Locate the cell with the specified text and output its [X, Y] center coordinate. 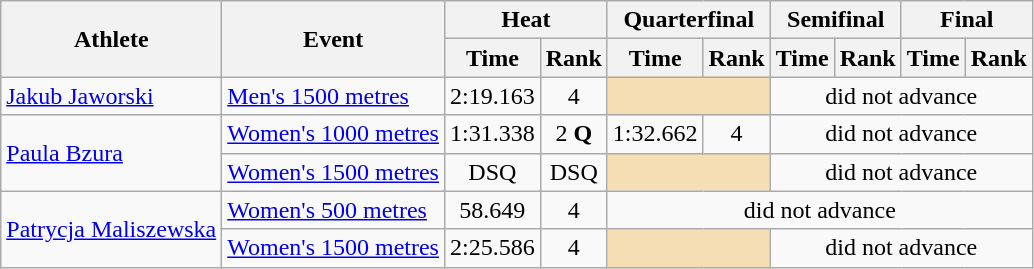
Quarterfinal [688, 20]
Heat [526, 20]
Semifinal [836, 20]
Event [334, 39]
Men's 1500 metres [334, 96]
2 Q [574, 134]
Jakub Jaworski [112, 96]
1:32.662 [655, 134]
Women's 1000 metres [334, 134]
58.649 [492, 210]
2:25.586 [492, 248]
Patrycja Maliszewska [112, 229]
Final [966, 20]
Paula Bzura [112, 153]
Women's 500 metres [334, 210]
1:31.338 [492, 134]
Athlete [112, 39]
2:19.163 [492, 96]
